From the cell containing the given text, extract its center point as (X, Y) coordinate. 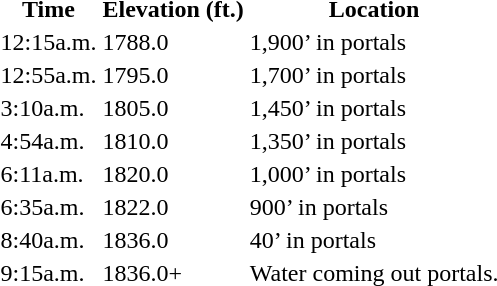
1820.0 (173, 174)
1810.0 (173, 141)
1788.0 (173, 42)
1805.0 (173, 108)
1836.0 (173, 240)
1822.0 (173, 207)
1795.0 (173, 75)
